Provide the (x, y) coordinate of the cell's center where the given text is located.  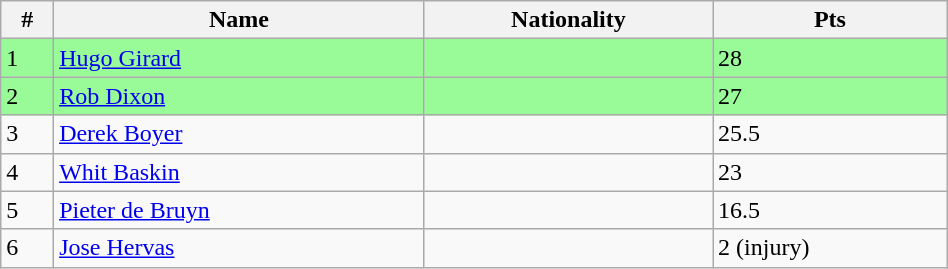
Jose Hervas (240, 248)
27 (830, 96)
Nationality (568, 20)
Pts (830, 20)
4 (28, 172)
Pieter de Bruyn (240, 210)
23 (830, 172)
Whit Baskin (240, 172)
3 (28, 134)
Rob Dixon (240, 96)
2 (injury) (830, 248)
6 (28, 248)
# (28, 20)
25.5 (830, 134)
5 (28, 210)
1 (28, 58)
16.5 (830, 210)
Hugo Girard (240, 58)
Derek Boyer (240, 134)
28 (830, 58)
Name (240, 20)
2 (28, 96)
